Pinpoint the cell where the given text exists, returning its (x, y) midpoint coordinate. 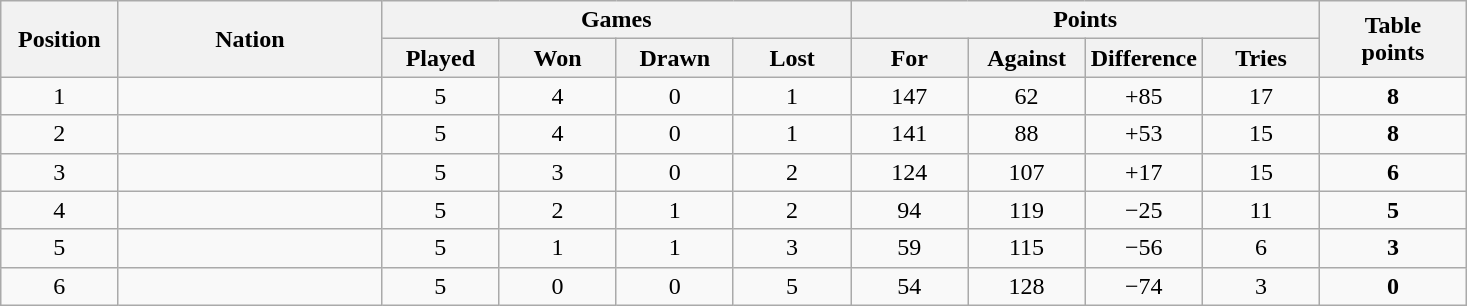
11 (1260, 210)
+53 (1144, 134)
Difference (1144, 58)
Tries (1260, 58)
62 (1026, 96)
Tablepoints (1394, 39)
Points (1086, 20)
94 (910, 210)
Won (558, 58)
59 (910, 248)
Games (616, 20)
Position (60, 39)
−56 (1144, 248)
107 (1026, 172)
54 (910, 286)
−74 (1144, 286)
141 (910, 134)
+85 (1144, 96)
+17 (1144, 172)
128 (1026, 286)
115 (1026, 248)
147 (910, 96)
For (910, 58)
88 (1026, 134)
119 (1026, 210)
−25 (1144, 210)
Nation (250, 39)
Lost (792, 58)
Drawn (674, 58)
Played (440, 58)
17 (1260, 96)
124 (910, 172)
Against (1026, 58)
